Scan for the cell matching the given text and deliver its [x, y] coordinate at center. 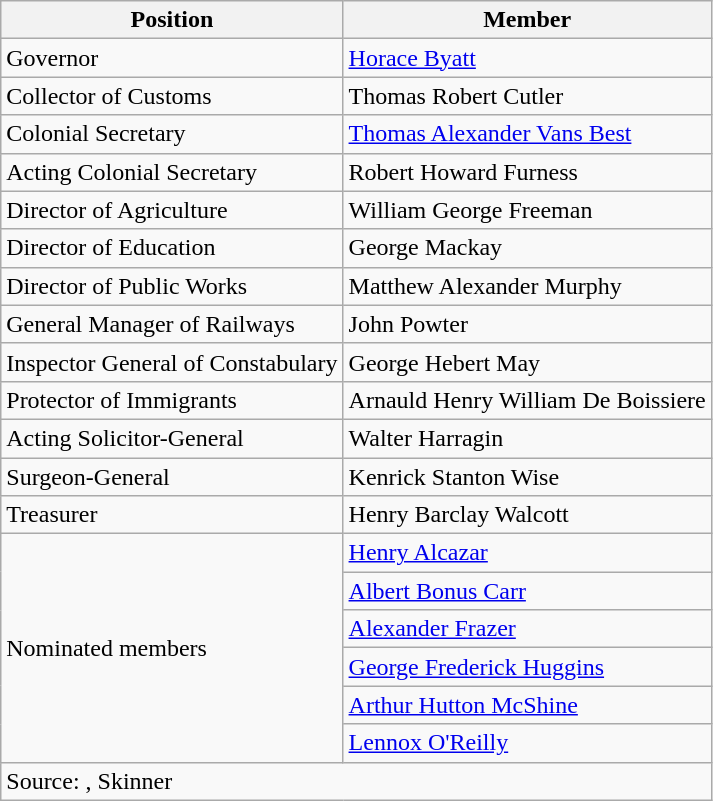
Governor [172, 58]
Inspector General of Constabulary [172, 362]
Position [172, 20]
Acting Colonial Secretary [172, 172]
Colonial Secretary [172, 134]
Arnauld Henry William De Boissiere [527, 400]
Protector of Immigrants [172, 400]
Arthur Hutton McShine [527, 705]
Albert Bonus Carr [527, 591]
Lennox O'Reilly [527, 743]
Horace Byatt [527, 58]
Surgeon-General [172, 477]
Alexander Frazer [527, 629]
Henry Alcazar [527, 553]
Director of Public Works [172, 286]
Treasurer [172, 515]
George Hebert May [527, 362]
General Manager of Railways [172, 324]
William George Freeman [527, 210]
Thomas Alexander Vans Best [527, 134]
Nominated members [172, 648]
Source: , Skinner [356, 781]
Acting Solicitor-General [172, 438]
George Frederick Huggins [527, 667]
Collector of Customs [172, 96]
Director of Agriculture [172, 210]
Matthew Alexander Murphy [527, 286]
Member [527, 20]
Robert Howard Furness [527, 172]
John Powter [527, 324]
Henry Barclay Walcott [527, 515]
Thomas Robert Cutler [527, 96]
George Mackay [527, 248]
Walter Harragin [527, 438]
Kenrick Stanton Wise [527, 477]
Director of Education [172, 248]
